Search for the cell housing the specified text and yield its (x, y) center coordinate. 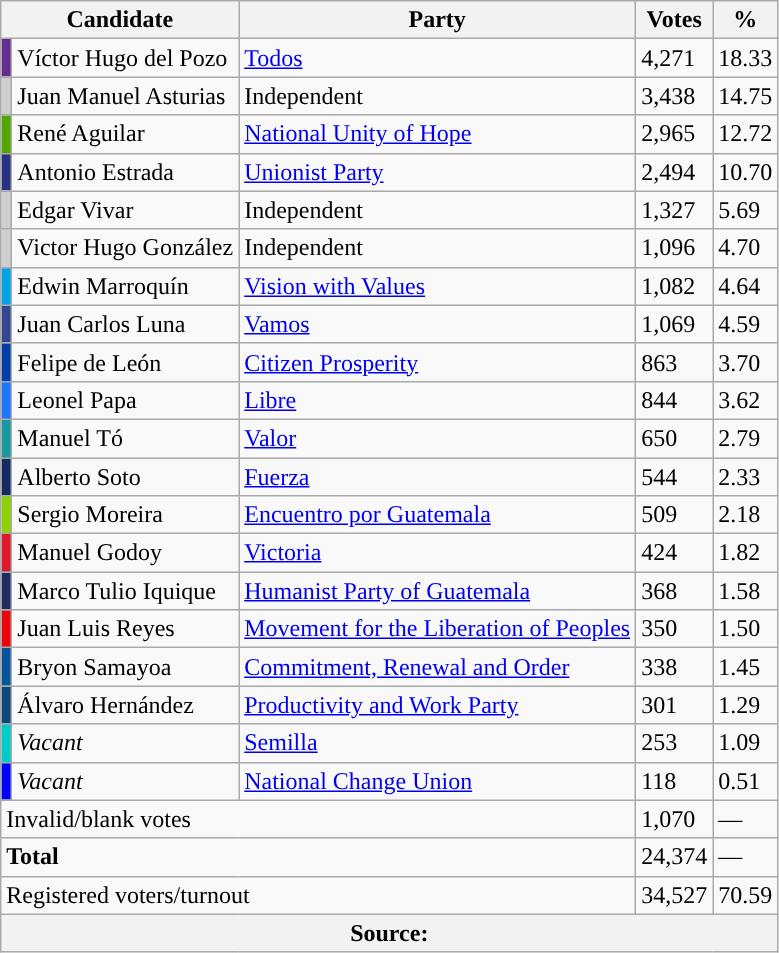
1.45 (746, 667)
3.62 (746, 400)
Fuerza (438, 477)
Manuel Godoy (126, 553)
24,374 (674, 857)
National Change Union (438, 781)
424 (674, 553)
0.51 (746, 781)
350 (674, 629)
Leonel Papa (126, 400)
844 (674, 400)
14.75 (746, 96)
1.58 (746, 591)
2,965 (674, 134)
Victor Hugo González (126, 248)
Valor (438, 438)
Marco Tulio Iquique (126, 591)
2.79 (746, 438)
1.29 (746, 705)
34,527 (674, 895)
Productivity and Work Party (438, 705)
Todos (438, 58)
Total (318, 857)
Unionist Party (438, 172)
Source: (390, 933)
Edgar Vivar (126, 210)
301 (674, 705)
1,069 (674, 324)
Citizen Prosperity (438, 362)
1.50 (746, 629)
2,494 (674, 172)
Felipe de León (126, 362)
4.70 (746, 248)
Juan Luis Reyes (126, 629)
Victoria (438, 553)
544 (674, 477)
18.33 (746, 58)
4.64 (746, 286)
Encuentro por Guatemala (438, 515)
Registered voters/turnout (318, 895)
1,070 (674, 819)
4.59 (746, 324)
Votes (674, 20)
10.70 (746, 172)
Manuel Tó (126, 438)
1,327 (674, 210)
3.70 (746, 362)
Invalid/blank votes (318, 819)
National Unity of Hope (438, 134)
Party (438, 20)
650 (674, 438)
4,271 (674, 58)
Vamos (438, 324)
Juan Manuel Asturias (126, 96)
Bryon Samayoa (126, 667)
5.69 (746, 210)
Víctor Hugo del Pozo (126, 58)
Sergio Moreira (126, 515)
509 (674, 515)
1.82 (746, 553)
253 (674, 743)
Movement for the Liberation of Peoples (438, 629)
René Aguilar (126, 134)
Commitment, Renewal and Order (438, 667)
Álvaro Hernández (126, 705)
2.33 (746, 477)
Humanist Party of Guatemala (438, 591)
12.72 (746, 134)
70.59 (746, 895)
1.09 (746, 743)
Libre (438, 400)
863 (674, 362)
118 (674, 781)
Semilla (438, 743)
2.18 (746, 515)
1,096 (674, 248)
368 (674, 591)
Vision with Values (438, 286)
% (746, 20)
Candidate (120, 20)
3,438 (674, 96)
Edwin Marroquín (126, 286)
338 (674, 667)
Alberto Soto (126, 477)
1,082 (674, 286)
Juan Carlos Luna (126, 324)
Antonio Estrada (126, 172)
